Provide the [X, Y] coordinate of the cell's center where the given text is located.  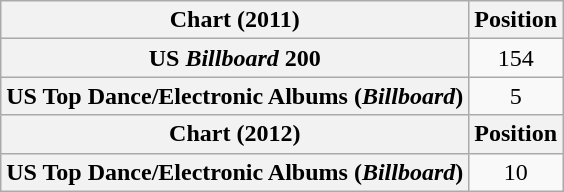
5 [516, 96]
US Billboard 200 [235, 58]
Chart (2011) [235, 20]
Chart (2012) [235, 134]
154 [516, 58]
10 [516, 172]
